From the cell containing the given text, extract its center point as (X, Y) coordinate. 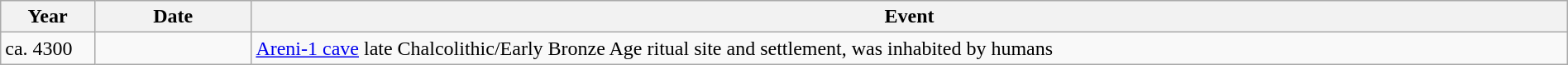
ca. 4300 (48, 48)
Date (172, 17)
Event (910, 17)
Areni-1 cave late Chalcolithic/Early Bronze Age ritual site and settlement, was inhabited by humans (910, 48)
Year (48, 17)
